Provide the (x, y) coordinate of the cell's center where the given text is located.  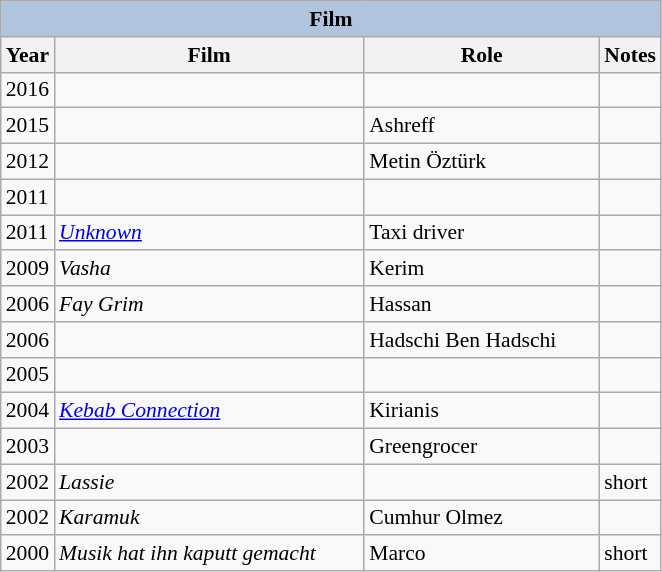
Metin Öztürk (482, 162)
Role (482, 55)
Hassan (482, 304)
Karamuk (209, 518)
Ashreff (482, 126)
Kirianis (482, 411)
2012 (28, 162)
Hadschi Ben Hadschi (482, 340)
Notes (630, 55)
Taxi driver (482, 233)
2004 (28, 411)
2009 (28, 269)
Greengrocer (482, 447)
2015 (28, 126)
Unknown (209, 233)
Vasha (209, 269)
Cumhur Olmez (482, 518)
Marco (482, 554)
Lassie (209, 482)
Musik hat ihn kaputt gemacht (209, 554)
2005 (28, 375)
2000 (28, 554)
2003 (28, 447)
2016 (28, 90)
Year (28, 55)
Kerim (482, 269)
Fay Grim (209, 304)
Kebab Connection (209, 411)
